Locate the cell with the specified text and output its [x, y] center coordinate. 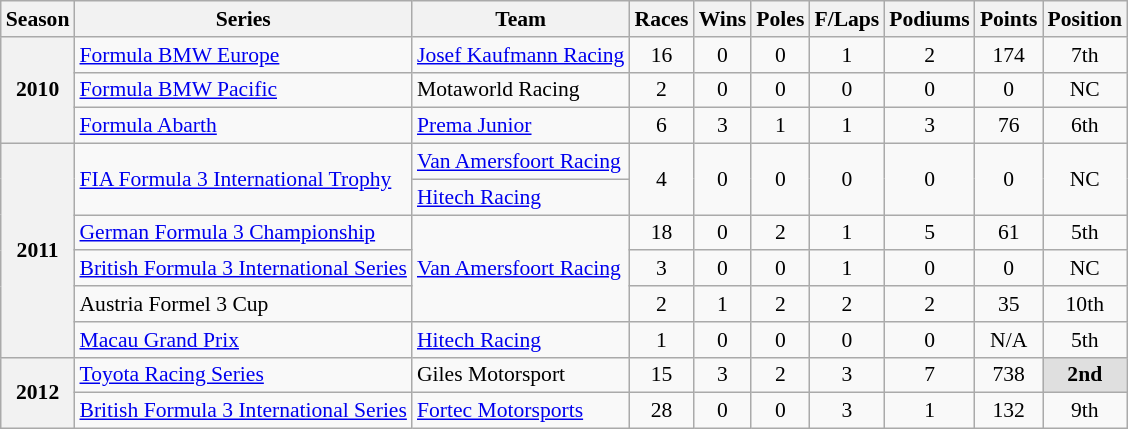
6 [661, 126]
5 [930, 233]
F/Laps [846, 19]
7 [930, 375]
Formula BMW Pacific [242, 90]
76 [1009, 126]
Formula Abarth [242, 126]
738 [1009, 375]
Races [661, 19]
2011 [38, 251]
Austria Formel 3 Cup [242, 304]
Team [521, 19]
9th [1085, 411]
Season [38, 19]
Macau Grand Prix [242, 340]
35 [1009, 304]
16 [661, 55]
Poles [780, 19]
Formula BMW Europe [242, 55]
Points [1009, 19]
Podiums [930, 19]
18 [661, 233]
Motaworld Racing [521, 90]
10th [1085, 304]
Giles Motorsport [521, 375]
2012 [38, 392]
N/A [1009, 340]
Fortec Motorsports [521, 411]
132 [1009, 411]
6th [1085, 126]
Toyota Racing Series [242, 375]
German Formula 3 Championship [242, 233]
Wins [723, 19]
4 [661, 180]
2010 [38, 90]
61 [1009, 233]
Josef Kaufmann Racing [521, 55]
7th [1085, 55]
174 [1009, 55]
Position [1085, 19]
15 [661, 375]
28 [661, 411]
FIA Formula 3 International Trophy [242, 180]
Prema Junior [521, 126]
2nd [1085, 375]
Series [242, 19]
